For the text-containing cell, return its midpoint in [X, Y] coordinate format. 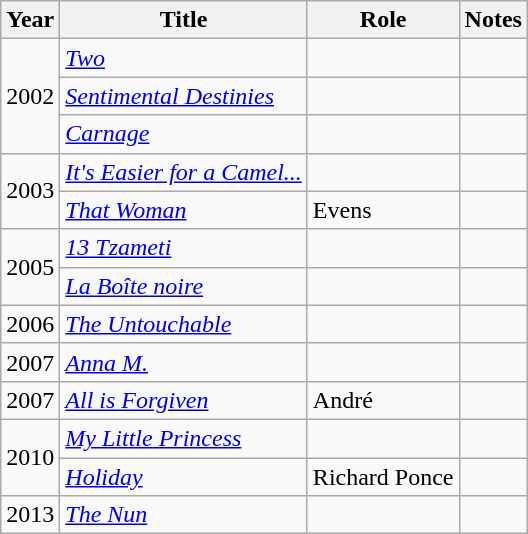
La Boîte noire [184, 286]
Two [184, 58]
André [383, 400]
2003 [30, 191]
Evens [383, 210]
Role [383, 20]
Year [30, 20]
All is Forgiven [184, 400]
Title [184, 20]
2006 [30, 324]
13 Tzameti [184, 248]
The Untouchable [184, 324]
2002 [30, 96]
Notes [493, 20]
Richard Ponce [383, 477]
My Little Princess [184, 438]
2010 [30, 457]
2013 [30, 515]
Carnage [184, 134]
That Woman [184, 210]
The Nun [184, 515]
Anna M. [184, 362]
Sentimental Destinies [184, 96]
It's Easier for a Camel... [184, 172]
Holiday [184, 477]
2005 [30, 267]
